Pinpoint the cell where the given text exists, returning its [X, Y] midpoint coordinate. 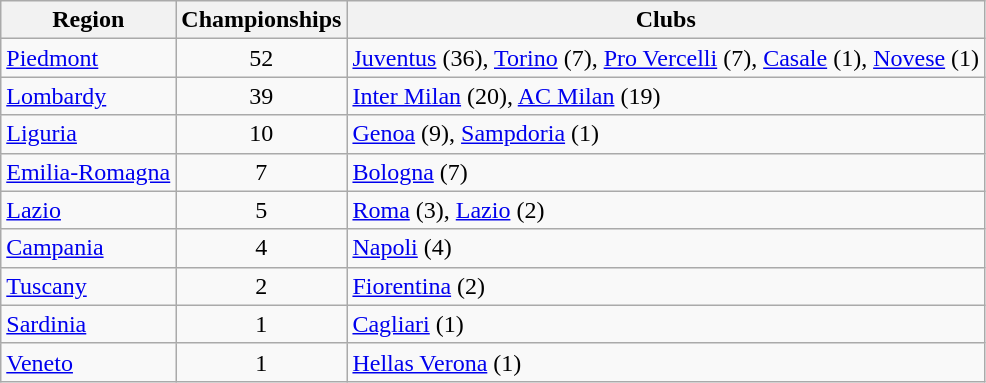
Bologna (7) [666, 172]
39 [262, 96]
Campania [88, 248]
Lazio [88, 210]
Championships [262, 20]
Cagliari (1) [666, 324]
Liguria [88, 134]
Piedmont [88, 58]
Hellas Verona (1) [666, 362]
52 [262, 58]
Clubs [666, 20]
Roma (3), Lazio (2) [666, 210]
Tuscany [88, 286]
10 [262, 134]
5 [262, 210]
Fiorentina (2) [666, 286]
Lombardy [88, 96]
Juventus (36), Torino (7), Pro Vercelli (7), Casale (1), Novese (1) [666, 58]
Sardinia [88, 324]
Region [88, 20]
Inter Milan (20), AC Milan (19) [666, 96]
Genoa (9), Sampdoria (1) [666, 134]
7 [262, 172]
4 [262, 248]
Napoli (4) [666, 248]
2 [262, 286]
Veneto [88, 362]
Emilia-Romagna [88, 172]
